Provide the (x, y) coordinate of the cell's center where the given text is located.  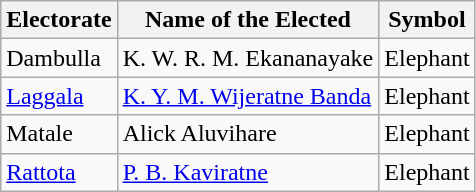
Matale (59, 134)
K. Y. M. Wijeratne Banda (248, 96)
Electorate (59, 20)
Dambulla (59, 58)
Name of the Elected (248, 20)
K. W. R. M. Ekananayake (248, 58)
Laggala (59, 96)
Symbol (427, 20)
P. B. Kaviratne (248, 172)
Alick Aluvihare (248, 134)
Rattota (59, 172)
